Pinpoint the cell where the given text exists, returning its [X, Y] midpoint coordinate. 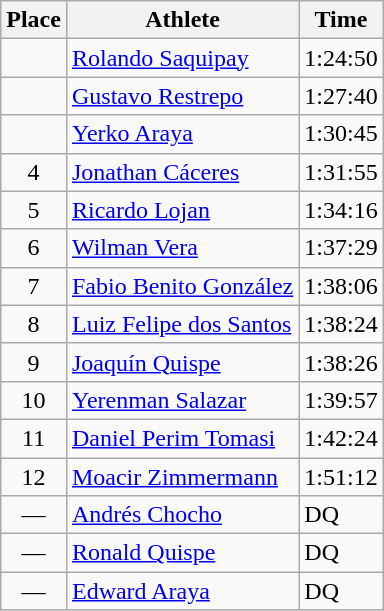
5 [34, 210]
1:51:12 [341, 477]
7 [34, 286]
1:31:55 [341, 172]
Wilman Vera [182, 248]
Time [341, 20]
1:27:40 [341, 96]
9 [34, 362]
10 [34, 400]
Luiz Felipe dos Santos [182, 324]
1:30:45 [341, 134]
1:42:24 [341, 438]
Gustavo Restrepo [182, 96]
1:38:06 [341, 286]
Jonathan Cáceres [182, 172]
Place [34, 20]
Fabio Benito González [182, 286]
Andrés Chocho [182, 515]
1:37:29 [341, 248]
1:34:16 [341, 210]
6 [34, 248]
Edward Araya [182, 591]
1:24:50 [341, 58]
1:38:26 [341, 362]
4 [34, 172]
Ronald Quispe [182, 553]
Ricardo Lojan [182, 210]
12 [34, 477]
8 [34, 324]
Yerko Araya [182, 134]
Athlete [182, 20]
Joaquín Quispe [182, 362]
1:38:24 [341, 324]
Yerenman Salazar [182, 400]
Rolando Saquipay [182, 58]
11 [34, 438]
1:39:57 [341, 400]
Daniel Perim Tomasi [182, 438]
Moacir Zimmermann [182, 477]
